Output the [x, y] coordinate of the center of the cell containing the given text.  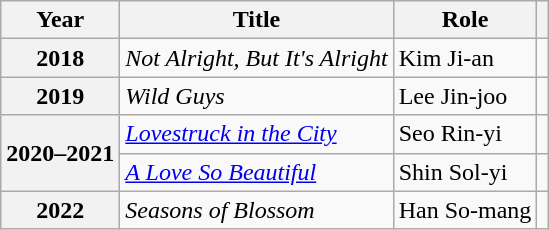
A Love So Beautiful [256, 172]
Lovestruck in the City [256, 134]
Not Alright, But It's Alright [256, 58]
Han So-mang [465, 210]
Title [256, 20]
Seo Rin-yi [465, 134]
2022 [60, 210]
Role [465, 20]
2018 [60, 58]
2020–2021 [60, 153]
Shin Sol-yi [465, 172]
Seasons of Blossom [256, 210]
2019 [60, 96]
Wild Guys [256, 96]
Lee Jin-joo [465, 96]
Year [60, 20]
Kim Ji-an [465, 58]
